From the cell containing the given text, extract its center point as (X, Y) coordinate. 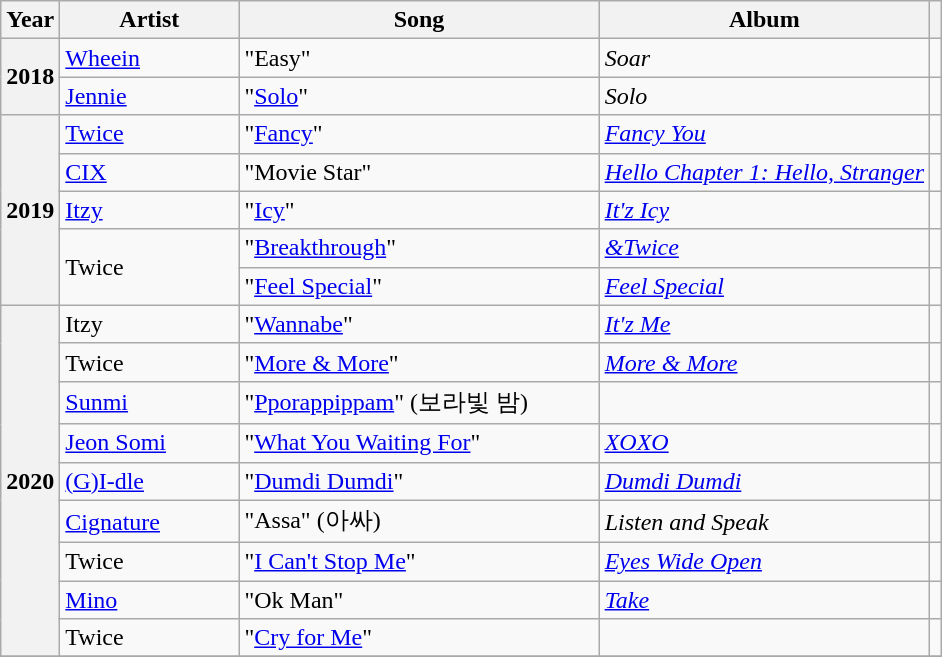
"More & More" (419, 362)
It'z Icy (764, 210)
Cignature (150, 522)
"Icy" (419, 210)
Album (764, 20)
Sunmi (150, 402)
2018 (30, 77)
Solo (764, 96)
(G)I-dle (150, 481)
"Movie Star" (419, 172)
Listen and Speak (764, 522)
Wheein (150, 58)
Soar (764, 58)
"Cry for Me" (419, 638)
Feel Special (764, 286)
"Solo" (419, 96)
CIX (150, 172)
Year (30, 20)
Fancy You (764, 134)
"Wannabe" (419, 324)
It'z Me (764, 324)
More & More (764, 362)
Artist (150, 20)
Mino (150, 600)
"Fancy" (419, 134)
"Dumdi Dumdi" (419, 481)
"Feel Special" (419, 286)
Take (764, 600)
"Assa" (아싸) (419, 522)
Jeon Somi (150, 443)
"Ok Man" (419, 600)
Jennie (150, 96)
XOXO (764, 443)
"Pporappippam" (보라빛 밤) (419, 402)
"What You Waiting For" (419, 443)
"I Can't Stop Me" (419, 562)
Eyes Wide Open (764, 562)
"Easy" (419, 58)
2019 (30, 210)
&Twice (764, 248)
"Breakthrough" (419, 248)
Song (419, 20)
Dumdi Dumdi (764, 481)
2020 (30, 481)
Hello Chapter 1: Hello, Stranger (764, 172)
